Return [x, y] of the center of cell containing provided text 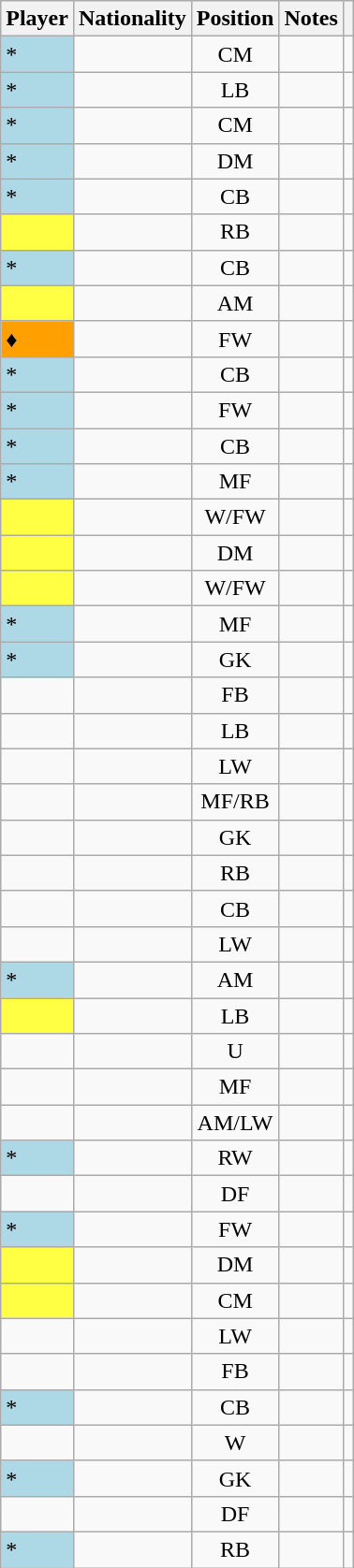
W [235, 1443]
MF/RB [235, 802]
Nationality [132, 19]
AM/LW [235, 1123]
♦ [37, 339]
Player [37, 19]
RW [235, 1158]
U [235, 1052]
Position [235, 19]
Notes [311, 19]
